Return the (X, Y) coordinate for the center point of the cell that contains the specified text.  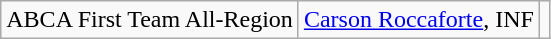
Carson Roccaforte, INF (418, 20)
ABCA First Team All-Region (150, 20)
